Locate the cell with the specified text and output its (X, Y) center coordinate. 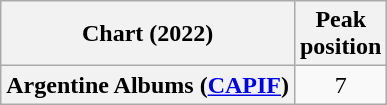
Peakposition (340, 34)
Argentine Albums (CAPIF) (148, 85)
7 (340, 85)
Chart (2022) (148, 34)
